Find where the given text appears and provide that cell's center as (x, y) coordinate. 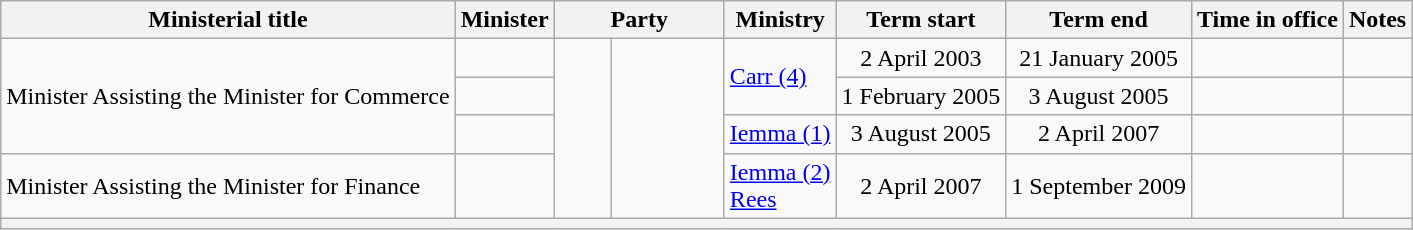
Ministerial title (228, 20)
1 February 2005 (921, 96)
Minister (504, 20)
21 January 2005 (1099, 58)
Ministry (780, 20)
Iemma (2)Rees (780, 186)
Carr (4) (780, 77)
Term end (1099, 20)
Notes (1377, 20)
Term start (921, 20)
1 September 2009 (1099, 186)
Minister Assisting the Minister for Finance (228, 186)
Party (639, 20)
2 April 2003 (921, 58)
Time in office (1267, 20)
Iemma (1) (780, 134)
Minister Assisting the Minister for Commerce (228, 96)
